Capture the cell that displays the provided text and extract its (X, Y) central coordinate. 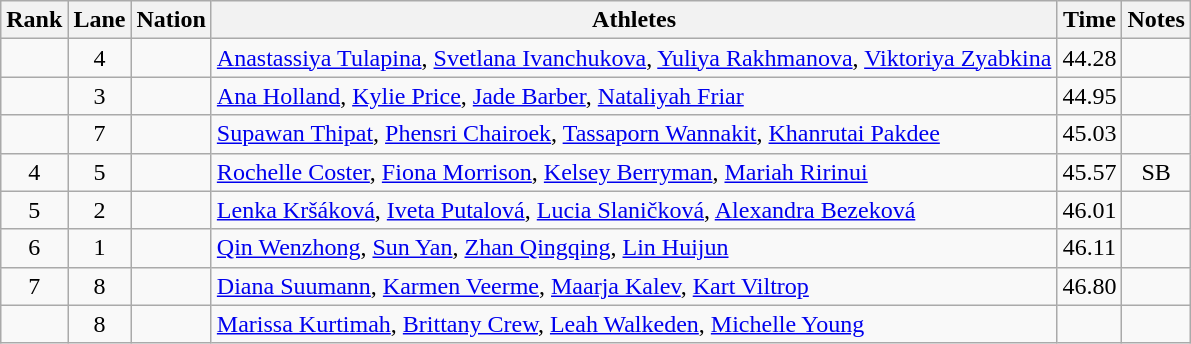
Nation (171, 20)
2 (100, 210)
46.80 (1090, 286)
45.57 (1090, 172)
46.11 (1090, 248)
Ana Holland, Kylie Price, Jade Barber, Nataliyah Friar (634, 96)
1 (100, 248)
Lane (100, 20)
46.01 (1090, 210)
Rochelle Coster, Fiona Morrison, Kelsey Berryman, Mariah Ririnui (634, 172)
Marissa Kurtimah, Brittany Crew, Leah Walkeden, Michelle Young (634, 324)
3 (100, 96)
Time (1090, 20)
Athletes (634, 20)
45.03 (1090, 134)
Lenka Kršáková, Iveta Putalová, Lucia Slaničková, Alexandra Bezeková (634, 210)
Qin Wenzhong, Sun Yan, Zhan Qingqing, Lin Huijun (634, 248)
44.28 (1090, 58)
Rank (34, 20)
Diana Suumann, Karmen Veerme, Maarja Kalev, Kart Viltrop (634, 286)
SB (1156, 172)
Supawan Thipat, Phensri Chairoek, Tassaporn Wannakit, Khanrutai Pakdee (634, 134)
Notes (1156, 20)
6 (34, 248)
Anastassiya Tulapina, Svetlana Ivanchukova, Yuliya Rakhmanova, Viktoriya Zyabkina (634, 58)
44.95 (1090, 96)
